Locate the cell with the specified text and output its [x, y] center coordinate. 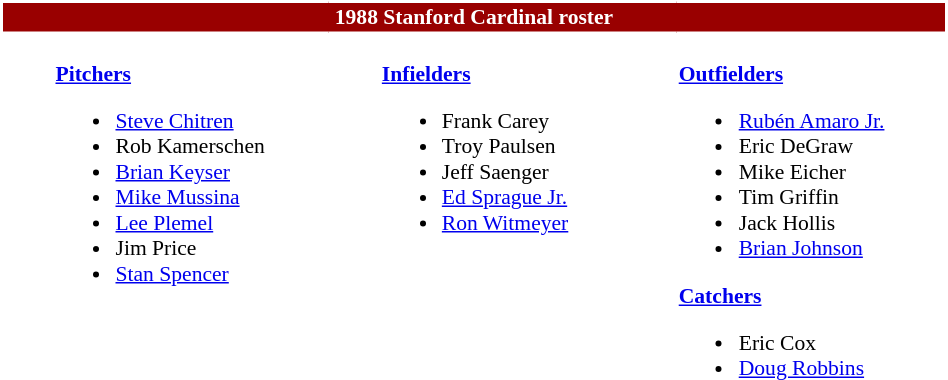
1988 Stanford Cardinal roster [474, 18]
